Identify which cell holds the provided text, then report its [x, y] central coordinate. 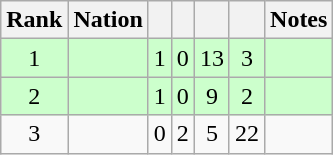
5 [212, 134]
Rank [34, 20]
Notes [299, 20]
9 [212, 96]
13 [212, 58]
22 [246, 134]
Nation [108, 20]
